Determine the [X, Y] coordinate at the center of the cell enclosing the given text.  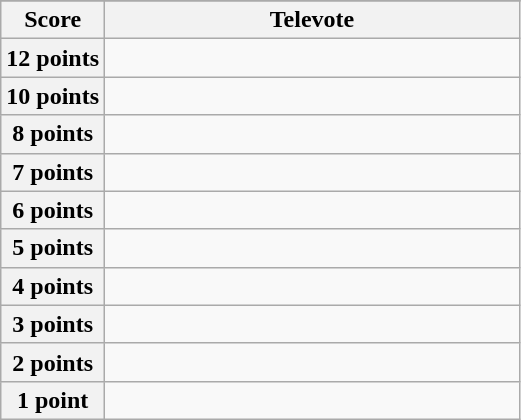
2 points [53, 362]
1 point [53, 400]
4 points [53, 286]
Score [53, 20]
3 points [53, 324]
8 points [53, 134]
12 points [53, 58]
7 points [53, 172]
Televote [312, 20]
5 points [53, 248]
6 points [53, 210]
10 points [53, 96]
